For the text-containing cell, return its midpoint in (X, Y) coordinate format. 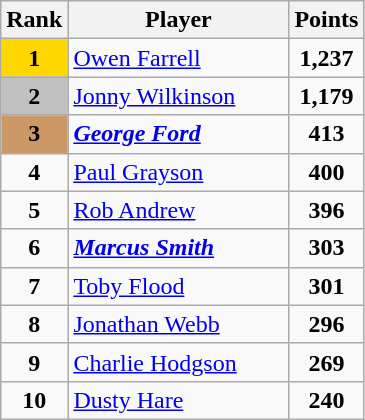
Toby Flood (178, 286)
Rank (34, 20)
301 (326, 286)
10 (34, 400)
Dusty Hare (178, 400)
303 (326, 248)
1,237 (326, 58)
1 (34, 58)
Owen Farrell (178, 58)
Jonathan Webb (178, 324)
4 (34, 172)
Jonny Wilkinson (178, 96)
3 (34, 134)
Player (178, 20)
396 (326, 210)
400 (326, 172)
Charlie Hodgson (178, 362)
6 (34, 248)
Points (326, 20)
7 (34, 286)
George Ford (178, 134)
2 (34, 96)
Paul Grayson (178, 172)
9 (34, 362)
5 (34, 210)
296 (326, 324)
Marcus Smith (178, 248)
269 (326, 362)
240 (326, 400)
1,179 (326, 96)
413 (326, 134)
Rob Andrew (178, 210)
8 (34, 324)
